From the cell containing the given text, extract its center point as (X, Y) coordinate. 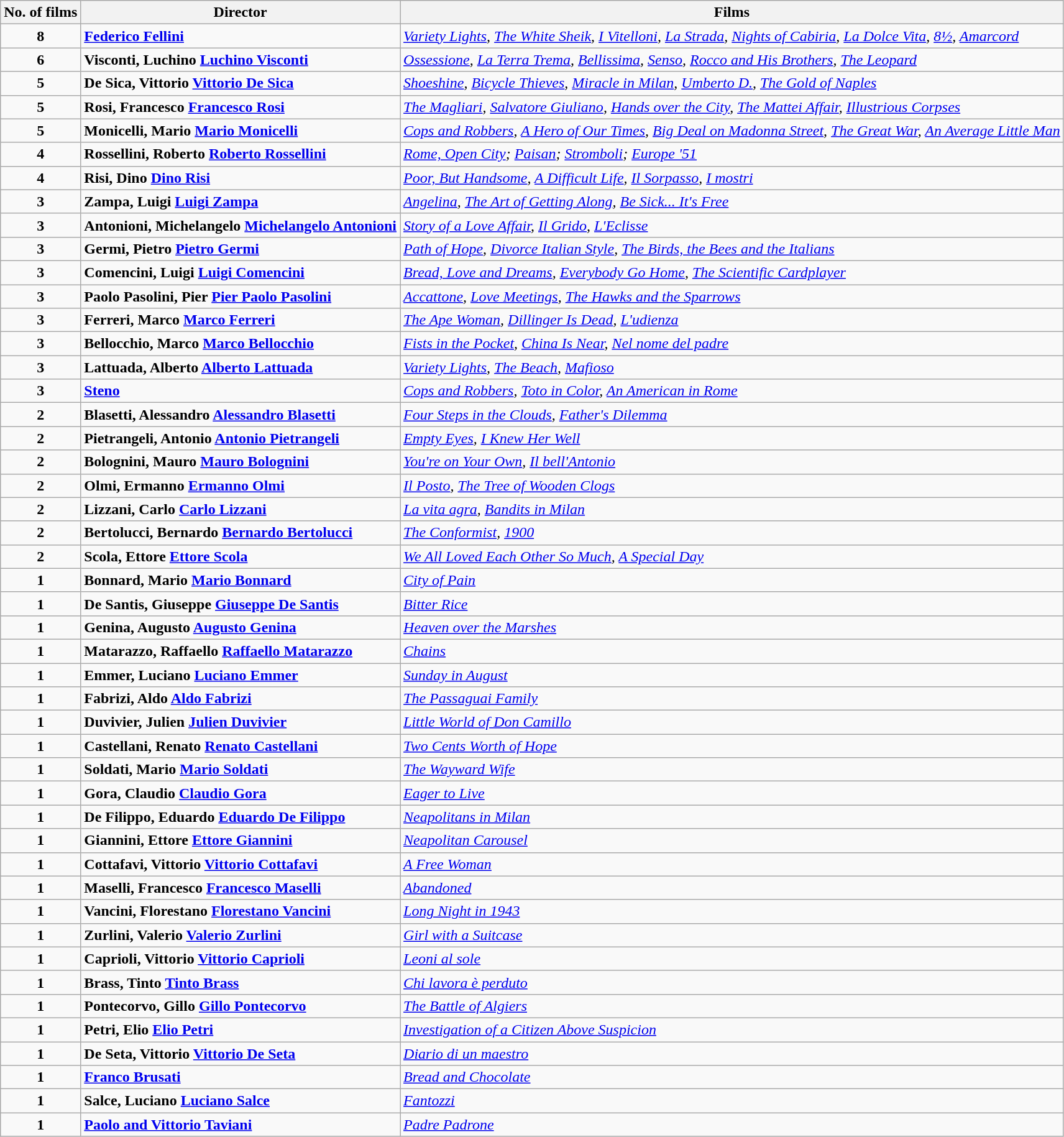
Bonnard, Mario Mario Bonnard (241, 580)
Investigation of a Citizen Above Suspicion (732, 1029)
The Magliari, Salvatore Giuliano, Hands over the City, The Mattei Affair, Illustrious Corpses (732, 107)
Cops and Robbers, Toto in Color, An American in Rome (732, 391)
6 (41, 60)
Brass, Tinto Tinto Brass (241, 982)
Heaven over the Marshes (732, 627)
Paolo and Vittorio Taviani (241, 1125)
Antonioni, Michelangelo Michelangelo Antonioni (241, 225)
Chi lavora è perduto (732, 982)
Zampa, Luigi Luigi Zampa (241, 201)
Story of a Love Affair, Il Grido, L'Eclisse (732, 225)
Giannini, Ettore Ettore Giannini (241, 840)
Franco Brusati (241, 1077)
Empty Eyes, I Knew Her Well (732, 438)
Soldati, Mario Mario Soldati (241, 770)
Variety Lights, The Beach, Mafioso (732, 367)
Little World of Don Camillo (732, 722)
Genina, Augusto Augusto Genina (241, 627)
Fantozzi (732, 1101)
Long Night in 1943 (732, 911)
Matarazzo, Raffaello Raffaello Matarazzo (241, 651)
Abandoned (732, 888)
Ossessione, La Terra Trema, Bellissima, Senso, Rocco and His Brothers, The Leopard (732, 60)
Comencini, Luigi Luigi Comencini (241, 272)
Pontecorvo, Gillo Gillo Pontecorvo (241, 1006)
Neapolitans in Milan (732, 817)
Rossellini, Roberto Roberto Rossellini (241, 154)
Girl with a Suitcase (732, 935)
Caprioli, Vittorio Vittorio Caprioli (241, 959)
Diario di un maestro (732, 1054)
Paolo Pasolini, Pier Pier Paolo Pasolini (241, 297)
Olmi, Ermanno Ermanno Olmi (241, 486)
We All Loved Each Other So Much, A Special Day (732, 556)
Films (732, 12)
Bellocchio, Marco Marco Bellocchio (241, 344)
Path of Hope, Divorce Italian Style, The Birds, the Bees and the Italians (732, 249)
No. of films (41, 12)
Cops and Robbers, A Hero of Our Times, Big Deal on Madonna Street, The Great War, An Average Little Man (732, 131)
City of Pain (732, 580)
Duvivier, Julien Julien Duvivier (241, 722)
8 (41, 36)
Bertolucci, Bernardo Bernardo Bertolucci (241, 533)
Poor, But Handsome, A Difficult Life, Il Sorpasso, I mostri (732, 178)
Fists in the Pocket, China Is Near, Nel nome del padre (732, 344)
Ferreri, Marco Marco Ferreri (241, 320)
Federico Fellini (241, 36)
Maselli, Francesco Francesco Maselli (241, 888)
The Wayward Wife (732, 770)
Visconti, Luchino Luchino Visconti (241, 60)
De Santis, Giuseppe Giuseppe De Santis (241, 604)
Lizzani, Carlo Carlo Lizzani (241, 509)
Rome, Open City; Paisan; Stromboli; Europe '51 (732, 154)
Cottafavi, Vittorio Vittorio Cottafavi (241, 864)
Eager to Live (732, 793)
Bolognini, Mauro Mauro Bolognini (241, 462)
De Filippo, Eduardo Eduardo De Filippo (241, 817)
La vita agra, Bandits in Milan (732, 509)
Zurlini, Valerio Valerio Zurlini (241, 935)
Lattuada, Alberto Alberto Lattuada (241, 367)
Director (241, 12)
Castellani, Renato Renato Castellani (241, 746)
Petri, Elio Elio Petri (241, 1029)
The Ape Woman, Dillinger Is Dead, L'udienza (732, 320)
Shoeshine, Bicycle Thieves, Miracle in Milan, Umberto D., The Gold of Naples (732, 83)
Two Cents Worth of Hope (732, 746)
Fabrizi, Aldo Aldo Fabrizi (241, 699)
Salce, Luciano Luciano Salce (241, 1101)
Sunday in August (732, 674)
De Seta, Vittorio Vittorio De Seta (241, 1054)
Vancini, Florestano Florestano Vancini (241, 911)
Bread, Love and Dreams, Everybody Go Home, The Scientific Cardplayer (732, 272)
Pietrangeli, Antonio Antonio Pietrangeli (241, 438)
Leoni al sole (732, 959)
Padre Padrone (732, 1125)
Germi, Pietro Pietro Germi (241, 249)
Neapolitan Carousel (732, 840)
You're on Your Own, Il bell'Antonio (732, 462)
Angelina, The Art of Getting Along, Be Sick... It's Free (732, 201)
Accattone, Love Meetings, The Hawks and the Sparrows (732, 297)
The Conformist, 1900 (732, 533)
Blasetti, Alessandro Alessandro Blasetti (241, 415)
Scola, Ettore Ettore Scola (241, 556)
Monicelli, Mario Mario Monicelli (241, 131)
Steno (241, 391)
Chains (732, 651)
The Passaguai Family (732, 699)
Gora, Claudio Claudio Gora (241, 793)
Variety Lights, The White Sheik, I Vitelloni, La Strada, Nights of Cabiria, La Dolce Vita, 8½, Amarcord (732, 36)
Risi, Dino Dino Risi (241, 178)
Il Posto, The Tree of Wooden Clogs (732, 486)
Rosi, Francesco Francesco Rosi (241, 107)
The Battle of Algiers (732, 1006)
Emmer, Luciano Luciano Emmer (241, 674)
Bitter Rice (732, 604)
De Sica, Vittorio Vittorio De Sica (241, 83)
Four Steps in the Clouds, Father's Dilemma (732, 415)
A Free Woman (732, 864)
Bread and Chocolate (732, 1077)
